Provide the (X, Y) coordinate of the cell's center where the given text is located.  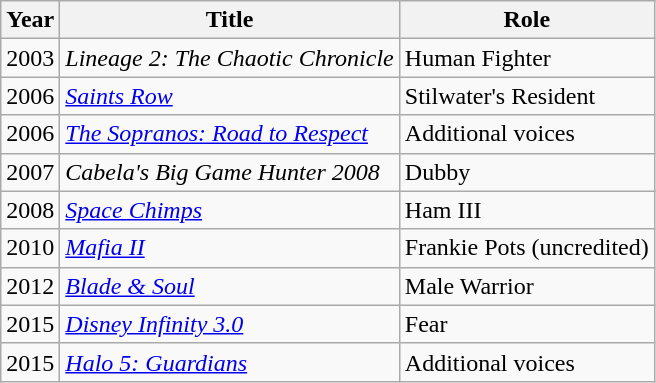
Saints Row (230, 96)
Mafia II (230, 248)
2003 (30, 58)
2012 (30, 286)
2010 (30, 248)
Halo 5: Guardians (230, 362)
Role (526, 20)
Space Chimps (230, 210)
Male Warrior (526, 286)
Blade & Soul (230, 286)
Dubby (526, 172)
Frankie Pots (uncredited) (526, 248)
Lineage 2: The Chaotic Chronicle (230, 58)
Stilwater's Resident (526, 96)
Year (30, 20)
2007 (30, 172)
The Sopranos: Road to Respect (230, 134)
Cabela's Big Game Hunter 2008 (230, 172)
Disney Infinity 3.0 (230, 324)
Ham III (526, 210)
2008 (30, 210)
Fear (526, 324)
Human Fighter (526, 58)
Title (230, 20)
